For the text-containing cell, return its midpoint in (x, y) coordinate format. 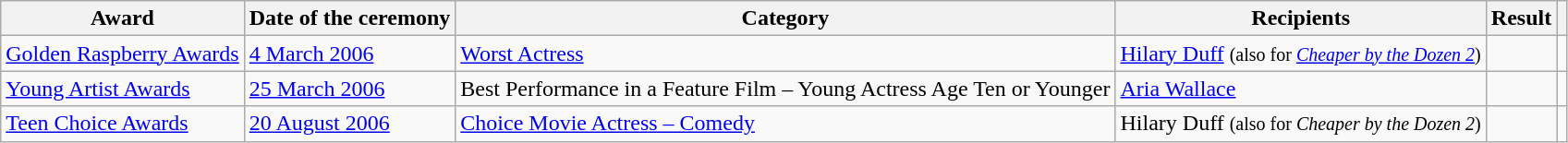
25 March 2006 (349, 89)
Teen Choice Awards (122, 124)
20 August 2006 (349, 124)
Best Performance in a Feature Film – Young Actress Age Ten or Younger (785, 89)
Recipients (1301, 18)
Date of the ceremony (349, 18)
Young Artist Awards (122, 89)
Worst Actress (785, 54)
Award (122, 18)
Category (785, 18)
Choice Movie Actress – Comedy (785, 124)
Aria Wallace (1301, 89)
4 March 2006 (349, 54)
Result (1521, 18)
Golden Raspberry Awards (122, 54)
